Identify which cell holds the provided text, then report its [X, Y] central coordinate. 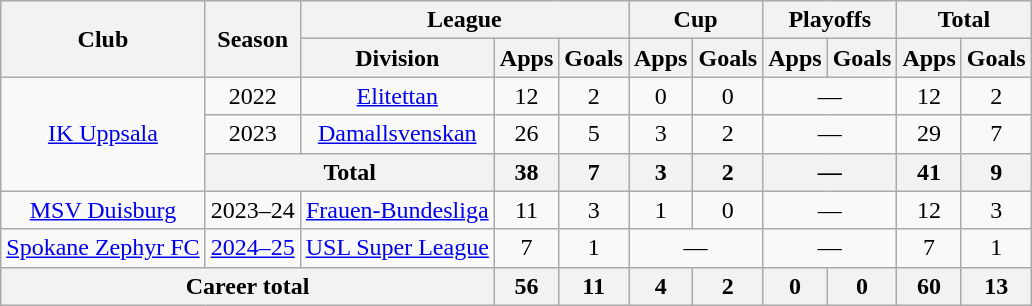
9 [996, 172]
2022 [252, 96]
Playoffs [830, 20]
5 [594, 134]
4 [660, 286]
League [464, 20]
60 [929, 286]
MSV Duisburg [103, 210]
38 [526, 172]
USL Super League [397, 248]
29 [929, 134]
Elitettan [397, 96]
Damallsvenskan [397, 134]
2023 [252, 134]
Club [103, 39]
41 [929, 172]
Career total [248, 286]
13 [996, 286]
Frauen-Bundesliga [397, 210]
Cup [695, 20]
2023–24 [252, 210]
56 [526, 286]
Division [397, 58]
Season [252, 39]
26 [526, 134]
Spokane Zephyr FC [103, 248]
IK Uppsala [103, 134]
2024–25 [252, 248]
